Extract the [x, y] coordinate from the center of the cell holding the provided text.  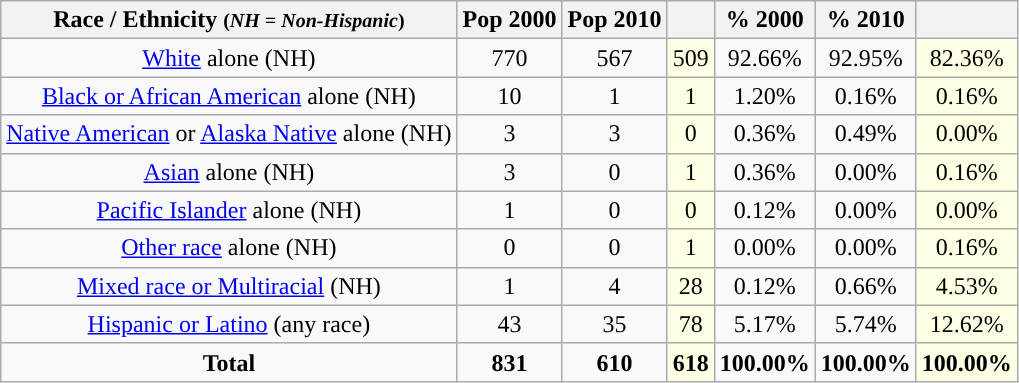
Mixed race or Multiracial (NH) [229, 286]
Pacific Islander alone (NH) [229, 210]
5.74% [866, 324]
Race / Ethnicity (NH = Non-Hispanic) [229, 20]
Asian alone (NH) [229, 172]
831 [510, 362]
770 [510, 58]
0.66% [866, 286]
567 [614, 58]
4 [614, 286]
82.36% [966, 58]
% 2010 [866, 20]
4.53% [966, 286]
92.66% [764, 58]
% 2000 [764, 20]
Total [229, 362]
28 [690, 286]
43 [510, 324]
610 [614, 362]
White alone (NH) [229, 58]
10 [510, 96]
509 [690, 58]
618 [690, 362]
12.62% [966, 324]
Pop 2000 [510, 20]
78 [690, 324]
35 [614, 324]
Black or African American alone (NH) [229, 96]
5.17% [764, 324]
Pop 2010 [614, 20]
Other race alone (NH) [229, 248]
92.95% [866, 58]
Hispanic or Latino (any race) [229, 324]
Native American or Alaska Native alone (NH) [229, 134]
1.20% [764, 96]
0.49% [866, 134]
